Output the (X, Y) coordinate of the center of the cell containing the given text.  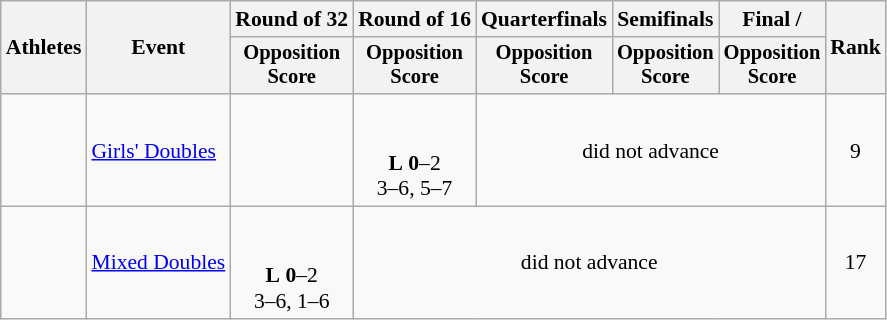
Event (158, 48)
Mixed Doubles (158, 263)
Round of 16 (414, 19)
L 0–2 3–6, 5–7 (414, 150)
L 0–2 3–6, 1–6 (292, 263)
Rank (856, 48)
Girls' Doubles (158, 150)
Final / (772, 19)
Athletes (44, 48)
Quarterfinals (544, 19)
9 (856, 150)
Semifinals (666, 19)
Round of 32 (292, 19)
17 (856, 263)
